Scan for the cell matching the given text and deliver its [x, y] coordinate at center. 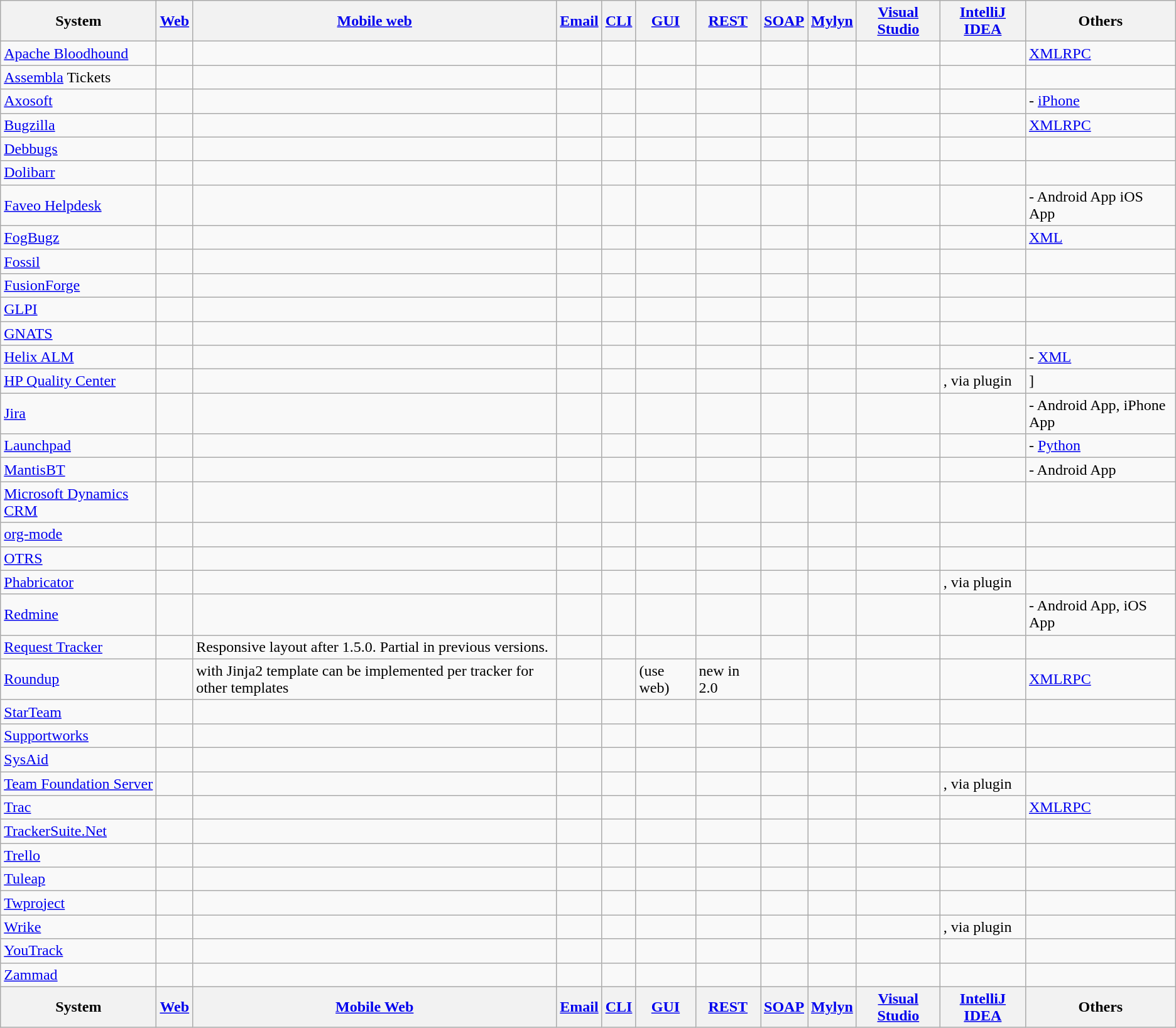
Wrike [79, 927]
Zammad [79, 975]
Faveo Helpdesk [79, 205]
XML [1101, 237]
OTRS [79, 558]
org-mode [79, 534]
Mobile web [374, 21]
- Android App, iPhone App [1101, 413]
- Android App [1101, 470]
- iPhone [1101, 101]
Request Tracker [79, 647]
Supportworks [79, 735]
Launchpad [79, 446]
MantisBT [79, 470]
Helix ALM [79, 357]
Responsive layout after 1.5.0. Partial in previous versions. [374, 647]
YouTrack [79, 951]
TrackerSuite.Net [79, 831]
Fossil [79, 261]
Phabricator [79, 582]
] [1101, 381]
Trello [79, 855]
new in 2.0 [728, 679]
GLPI [79, 309]
GNATS [79, 333]
Apache Bloodhound [79, 53]
- Android App iOS App [1101, 205]
Microsoft Dynamics CRM [79, 502]
Dolibarr [79, 173]
- XML [1101, 357]
Jira [79, 413]
Roundup [79, 679]
Trac [79, 808]
Twproject [79, 903]
Assembla Tickets [79, 77]
(use web) [666, 679]
Mobile Web [374, 1007]
Team Foundation Server [79, 783]
FogBugz [79, 237]
Tuleap [79, 879]
- Python [1101, 446]
Axosoft [79, 101]
with Jinja2 template can be implemented per tracker for other templates [374, 679]
Redmine [79, 614]
FusionForge [79, 285]
Debbugs [79, 149]
- Android App, iOS App [1101, 614]
StarTeam [79, 711]
SysAid [79, 759]
Bugzilla [79, 125]
HP Quality Center [79, 381]
